For the text-containing cell, return its midpoint in [X, Y] coordinate format. 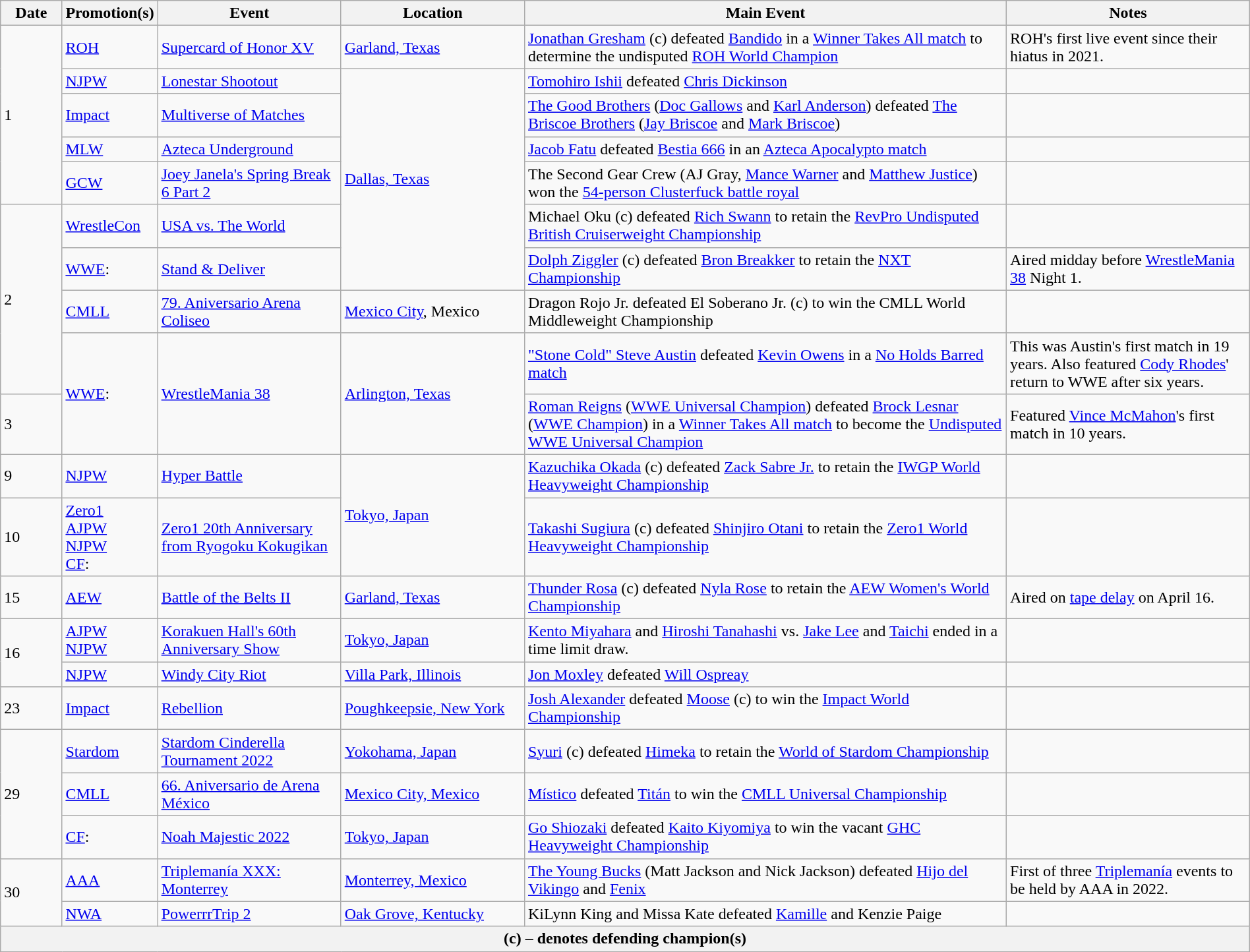
Promotion(s) [109, 13]
23 [32, 708]
Event [249, 13]
Thunder Rosa (c) defeated Nyla Rose to retain the AEW Women's World Championship [765, 597]
Syuri (c) defeated Himeka to retain the World of Stardom Championship [765, 752]
Azteca Underground [249, 149]
Date [32, 13]
Josh Alexander defeated Moose (c) to win the Impact World Championship [765, 708]
Rebellion [249, 708]
29 [32, 794]
Korakuen Hall's 60th Anniversary Show [249, 641]
Kento Miyahara and Hiroshi Tanahashi vs. Jake Lee and Taichi ended in a time limit draw. [765, 641]
Windy City Riot [249, 674]
Stardom [109, 752]
Dolph Ziggler (c) defeated Bron Breakker to retain the NXT Championship [765, 269]
The Second Gear Crew (AJ Gray, Mance Warner and Matthew Justice) won the 54-person Clusterfuck battle royal [765, 183]
Villa Park, Illinois [432, 674]
This was Austin's first match in 19 years. Also featured Cody Rhodes' return to WWE after six years. [1129, 363]
Joey Janela's Spring Break 6 Part 2 [249, 183]
Featured Vince McMahon's first match in 10 years. [1129, 424]
Poughkeepsie, New York [432, 708]
Takashi Sugiura (c) defeated Shinjiro Otani to retain the Zero1 World Heavyweight Championship [765, 537]
Zero1AJPWNJPWCF: [109, 537]
Dragon Rojo Jr. defeated El Soberano Jr. (c) to win the CMLL World Middleweight Championship [765, 311]
Aired midday before WrestleMania 38 Night 1. [1129, 269]
3 [32, 424]
79. Aniversario Arena Coliseo [249, 311]
Monterrey, Mexico [432, 879]
WrestleMania 38 [249, 394]
10 [32, 537]
16 [32, 653]
Stardom Cinderella Tournament 2022 [249, 752]
ROH [109, 47]
Location [432, 13]
WrestleCon [109, 225]
Go Shiozaki defeated Kaito Kiyomiya to win the vacant GHC Heavyweight Championship [765, 837]
Oak Grove, Kentucky [432, 914]
Notes [1129, 13]
NWA [109, 914]
Jon Moxley defeated Will Ospreay [765, 674]
The Good Brothers (Doc Gallows and Karl Anderson) defeated The Briscoe Brothers (Jay Briscoe and Mark Briscoe) [765, 115]
Supercard of Honor XV [249, 47]
Dallas, Texas [432, 179]
Multiverse of Matches [249, 115]
9 [32, 476]
"Stone Cold" Steve Austin defeated Kevin Owens in a No Holds Barred match [765, 363]
Jacob Fatu defeated Bestia 666 in an Azteca Apocalypto match [765, 149]
2 [32, 299]
30 [32, 893]
Triplemanía XXX: Monterrey [249, 879]
MLW [109, 149]
Hyper Battle [249, 476]
Místico defeated Titán to win the CMLL Universal Championship [765, 794]
GCW [109, 183]
Aired on tape delay on April 16. [1129, 597]
PowerrrTrip 2 [249, 914]
Yokohama, Japan [432, 752]
ROH's first live event since their hiatus in 2021. [1129, 47]
Jonathan Gresham (c) defeated Bandido in a Winner Takes All match to determine the undisputed ROH World Champion [765, 47]
Michael Oku (c) defeated Rich Swann to retain the RevPro Undisputed British Cruiserweight Championship [765, 225]
Kazuchika Okada (c) defeated Zack Sabre Jr. to retain the IWGP World Heavyweight Championship [765, 476]
Zero1 20th Anniversary from Ryogoku Kokugikan [249, 537]
66. Aniversario de Arena México [249, 794]
AEW [109, 597]
AAA [109, 879]
Tomohiro Ishii defeated Chris Dickinson [765, 81]
Lonestar Shootout [249, 81]
The Young Bucks (Matt Jackson and Nick Jackson) defeated Hijo del Vikingo and Fenix [765, 879]
Arlington, Texas [432, 394]
USA vs. The World [249, 225]
15 [32, 597]
KiLynn King and Missa Kate defeated Kamille and Kenzie Paige [765, 914]
Main Event [765, 13]
1 [32, 115]
CF: [109, 837]
(c) – denotes defending champion(s) [625, 939]
Battle of the Belts II [249, 597]
Noah Majestic 2022 [249, 837]
Stand & Deliver [249, 269]
AJPWNJPW [109, 641]
First of three Triplemanía events to be held by AAA in 2022. [1129, 879]
